Scan for the cell matching the given text and deliver its (x, y) coordinate at center. 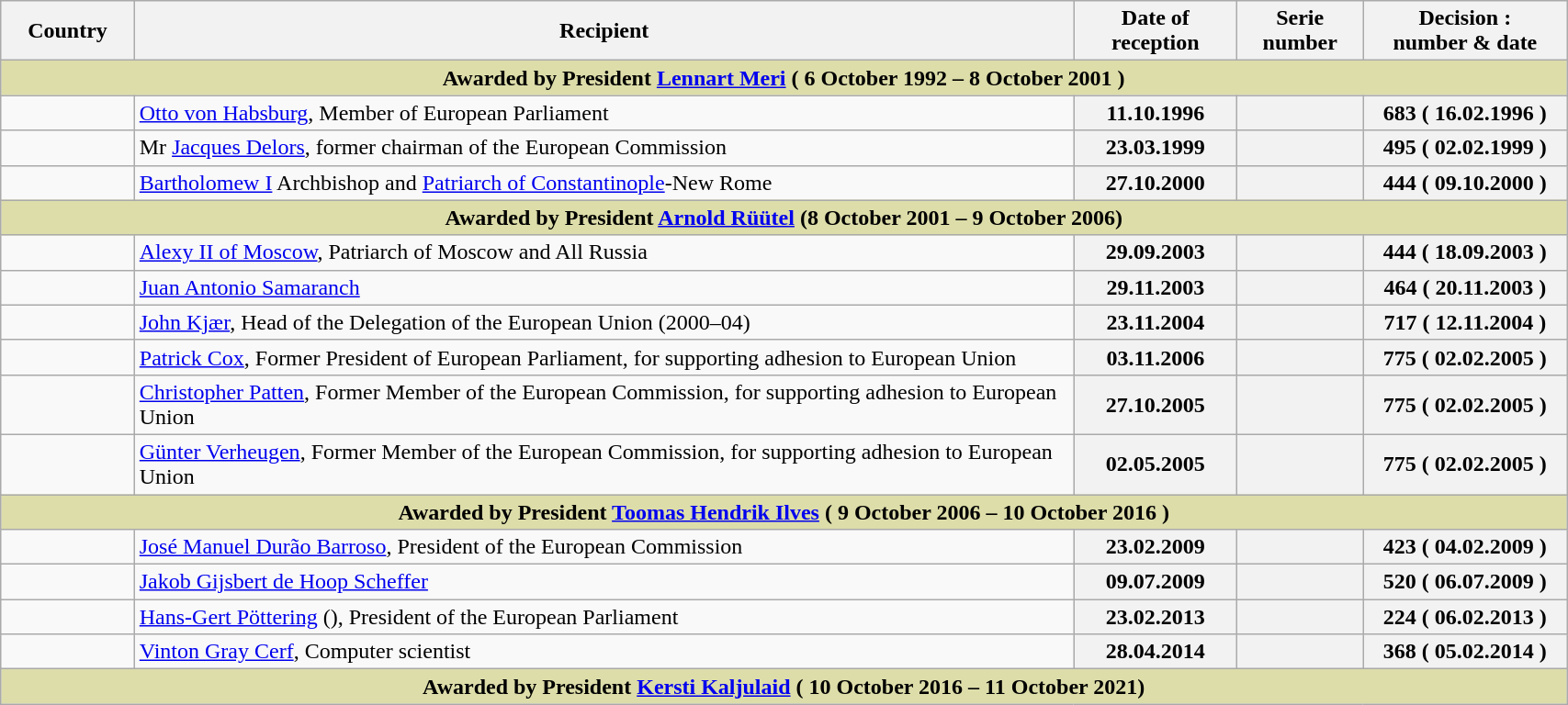
423 ( 04.02.2009 ) (1465, 547)
Awarded by President Arnold Rüütel (8 October 2001 – 9 October 2006) (784, 218)
Country (68, 31)
23.03.1999 (1156, 148)
29.09.2003 (1156, 252)
Christopher Patten, Former Member of the European Commission, for supporting adhesion to European Union (604, 404)
Recipient (604, 31)
Awarded by President Toomas Hendrik Ilves ( 9 October 2006 – 10 October 2016 ) (784, 511)
29.11.2003 (1156, 287)
520 ( 06.07.2009 ) (1465, 582)
Günter Verheugen, Former Member of the European Commission, for supporting adhesion to European Union (604, 464)
03.11.2006 (1156, 357)
444 ( 09.10.2000 ) (1465, 183)
Awarded by President Kersti Kaljulaid ( 10 October 2016 – 11 October 2021) (784, 687)
Hans-Gert Pöttering (), President of the European Parliament (604, 617)
Patrick Cox, Former President of European Parliament, for supporting adhesion to European Union (604, 357)
23.11.2004 (1156, 322)
368 ( 05.02.2014 ) (1465, 652)
Date of reception (1156, 31)
495 ( 02.02.1999 ) (1465, 148)
464 ( 20.11.2003 ) (1465, 287)
Vinton Gray Cerf, Computer scientist (604, 652)
José Manuel Durão Barroso, President of the European Commission (604, 547)
Decision :number & date (1465, 31)
02.05.2005 (1156, 464)
John Kjær, Head of the Delegation of the European Union (2000–04) (604, 322)
683 ( 16.02.1996 ) (1465, 113)
27.10.2005 (1156, 404)
717 ( 12.11.2004 ) (1465, 322)
Awarded by President Lennart Meri ( 6 October 1992 – 8 October 2001 ) (784, 78)
Otto von Habsburg, Member of European Parliament (604, 113)
23.02.2009 (1156, 547)
444 ( 18.09.2003 ) (1465, 252)
Serie number (1300, 31)
Bartholomew I Archbishop and Patriarch of Constantinople-New Rome (604, 183)
Alexy II of Moscow, Patriarch of Moscow and All Russia (604, 252)
23.02.2013 (1156, 617)
Mr Jacques Delors, former chairman of the European Commission (604, 148)
27.10.2000 (1156, 183)
Jakob Gijsbert de Hoop Scheffer (604, 582)
28.04.2014 (1156, 652)
11.10.1996 (1156, 113)
224 ( 06.02.2013 ) (1465, 617)
Juan Antonio Samaranch (604, 287)
09.07.2009 (1156, 582)
